For the text-containing cell, return its midpoint in (X, Y) coordinate format. 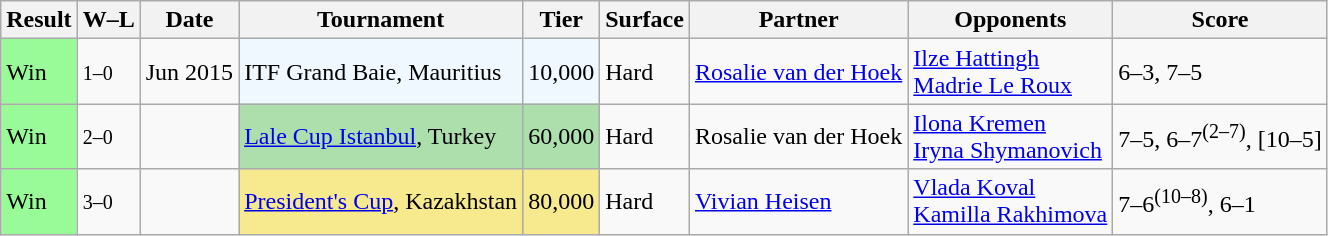
Score (1220, 20)
Result (39, 20)
Tier (562, 20)
Ilze Hattingh Madrie Le Roux (1010, 72)
60,000 (562, 136)
3–0 (108, 202)
Date (189, 20)
Vivian Heisen (798, 202)
10,000 (562, 72)
7–5, 6–7(2–7), [10–5] (1220, 136)
Lale Cup Istanbul, Turkey (381, 136)
ITF Grand Baie, Mauritius (381, 72)
Vlada Koval Kamilla Rakhimova (1010, 202)
7–6(10–8), 6–1 (1220, 202)
Ilona Kremen Iryna Shymanovich (1010, 136)
1–0 (108, 72)
President's Cup, Kazakhstan (381, 202)
Surface (645, 20)
Tournament (381, 20)
6–3, 7–5 (1220, 72)
W–L (108, 20)
Jun 2015 (189, 72)
Partner (798, 20)
80,000 (562, 202)
Opponents (1010, 20)
2–0 (108, 136)
